Pinpoint the cell where the given text exists, returning its (X, Y) midpoint coordinate. 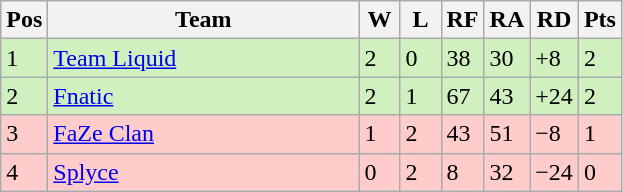
8 (462, 172)
38 (462, 58)
Team (204, 20)
3 (24, 134)
RA (507, 20)
32 (507, 172)
+8 (554, 58)
−8 (554, 134)
Fnatic (204, 96)
RF (462, 20)
30 (507, 58)
FaZe Clan (204, 134)
67 (462, 96)
−24 (554, 172)
RD (554, 20)
51 (507, 134)
4 (24, 172)
W (380, 20)
L (420, 20)
Splyce (204, 172)
+24 (554, 96)
Pos (24, 20)
Pts (600, 20)
Team Liquid (204, 58)
